Find where the given text appears and provide that cell's center as (X, Y) coordinate. 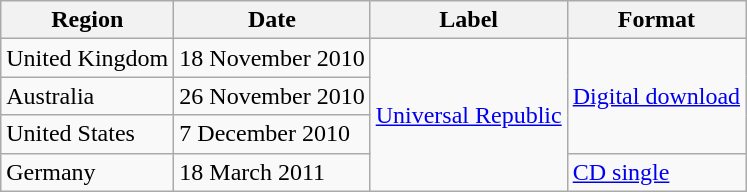
CD single (656, 172)
Australia (88, 96)
7 December 2010 (272, 134)
18 November 2010 (272, 58)
United States (88, 134)
18 March 2011 (272, 172)
Region (88, 20)
Germany (88, 172)
Universal Republic (468, 115)
Date (272, 20)
Digital download (656, 96)
Label (468, 20)
United Kingdom (88, 58)
26 November 2010 (272, 96)
Format (656, 20)
